Capture the cell that displays the provided text and extract its (X, Y) central coordinate. 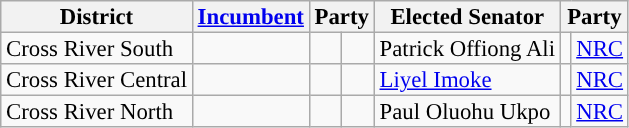
District (97, 17)
Liyel Imoke (467, 80)
Paul Oluohu Ukpo (467, 112)
Patrick Offiong Ali (467, 49)
Incumbent (250, 17)
Cross River Central (97, 80)
Elected Senator (467, 17)
Cross River North (97, 112)
Cross River South (97, 49)
